From the cell containing the given text, extract its center point as [x, y] coordinate. 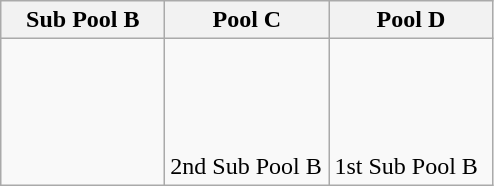
Pool C [247, 20]
Pool D [411, 20]
Sub Pool B [83, 20]
1st Sub Pool B [411, 112]
2nd Sub Pool B [247, 112]
